Find where the given text appears and provide that cell's center as [x, y] coordinate. 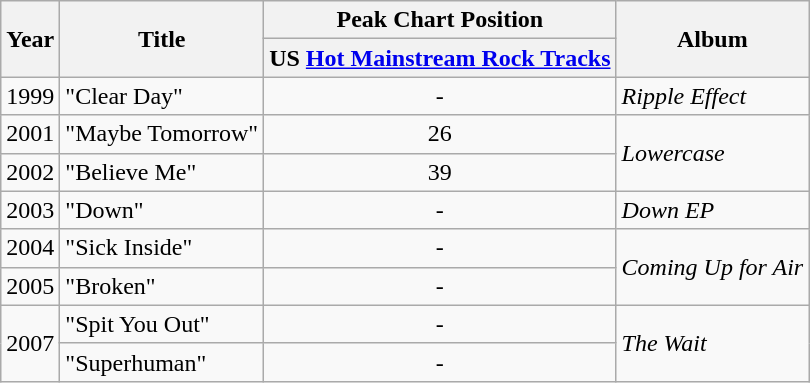
"Maybe Tomorrow" [162, 134]
Peak Chart Position [440, 20]
2004 [30, 248]
"Down" [162, 210]
"Sick Inside" [162, 248]
26 [440, 134]
US Hot Mainstream Rock Tracks [440, 58]
2003 [30, 210]
The Wait [712, 343]
"Clear Day" [162, 96]
Ripple Effect [712, 96]
2002 [30, 172]
Year [30, 39]
Down EP [712, 210]
1999 [30, 96]
"Believe Me" [162, 172]
39 [440, 172]
2001 [30, 134]
"Superhuman" [162, 362]
Title [162, 39]
Coming Up for Air [712, 267]
"Spit You Out" [162, 324]
2005 [30, 286]
"Broken" [162, 286]
Lowercase [712, 153]
2007 [30, 343]
Album [712, 39]
